Locate the cell with the specified text and output its [x, y] center coordinate. 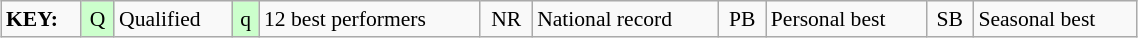
12 best performers [370, 19]
q [246, 19]
Personal best [846, 19]
Seasonal best [1055, 19]
PB [742, 19]
KEY: [41, 19]
Qualified [173, 19]
National record [626, 19]
Q [98, 19]
NR [506, 19]
SB [950, 19]
